Capture the cell that displays the provided text and extract its [x, y] central coordinate. 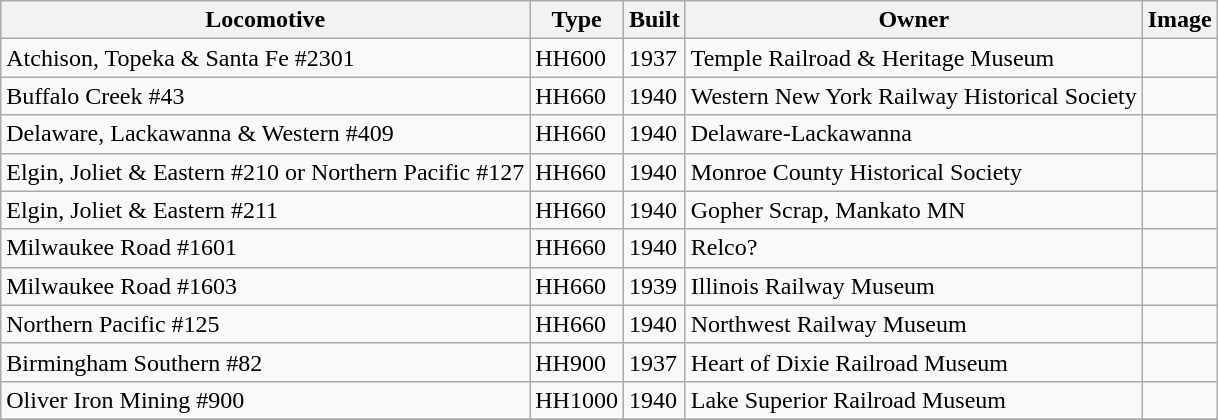
Relco? [914, 248]
Elgin, Joliet & Eastern #210 or Northern Pacific #127 [266, 172]
Type [577, 20]
1939 [654, 286]
Delaware-Lackawanna [914, 134]
Image [1180, 20]
Milwaukee Road #1601 [266, 248]
Temple Railroad & Heritage Museum [914, 58]
Milwaukee Road #1603 [266, 286]
Oliver Iron Mining #900 [266, 400]
Buffalo Creek #43 [266, 96]
Locomotive [266, 20]
HH600 [577, 58]
Built [654, 20]
Elgin, Joliet & Eastern #211 [266, 210]
Gopher Scrap, Mankato MN [914, 210]
Atchison, Topeka & Santa Fe #2301 [266, 58]
Delaware, Lackawanna & Western #409 [266, 134]
Heart of Dixie Railroad Museum [914, 362]
Illinois Railway Museum [914, 286]
Northwest Railway Museum [914, 324]
Birmingham Southern #82 [266, 362]
Northern Pacific #125 [266, 324]
Lake Superior Railroad Museum [914, 400]
HH1000 [577, 400]
HH900 [577, 362]
Monroe County Historical Society [914, 172]
Owner [914, 20]
Western New York Railway Historical Society [914, 96]
